Extract the (x, y) coordinate from the center of the cell holding the provided text.  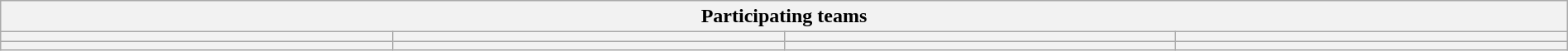
Participating teams (784, 16)
